Provide the (X, Y) coordinate of the cell's center where the given text is located.  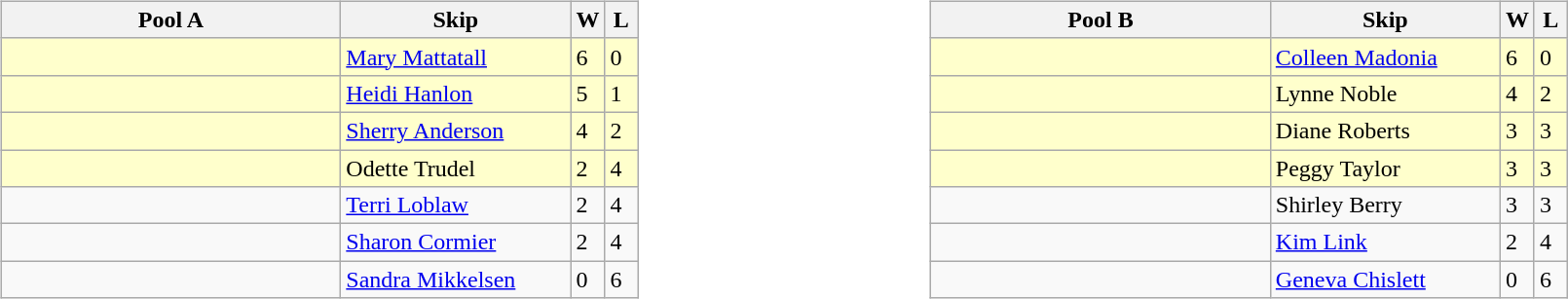
Colleen Madonia (1385, 56)
Lynne Noble (1385, 93)
Sandra Mikkelsen (456, 280)
Shirley Berry (1385, 206)
Pool B (1101, 19)
Geneva Chislett (1385, 280)
Terri Loblaw (456, 206)
Pool A (171, 19)
Diane Roberts (1385, 131)
5 (588, 93)
1 (621, 93)
Heidi Hanlon (456, 93)
Peggy Taylor (1385, 168)
Kim Link (1385, 243)
Sharon Cormier (456, 243)
Mary Mattatall (456, 56)
Odette Trudel (456, 168)
Sherry Anderson (456, 131)
